Search for the cell housing the specified text and yield its (x, y) center coordinate. 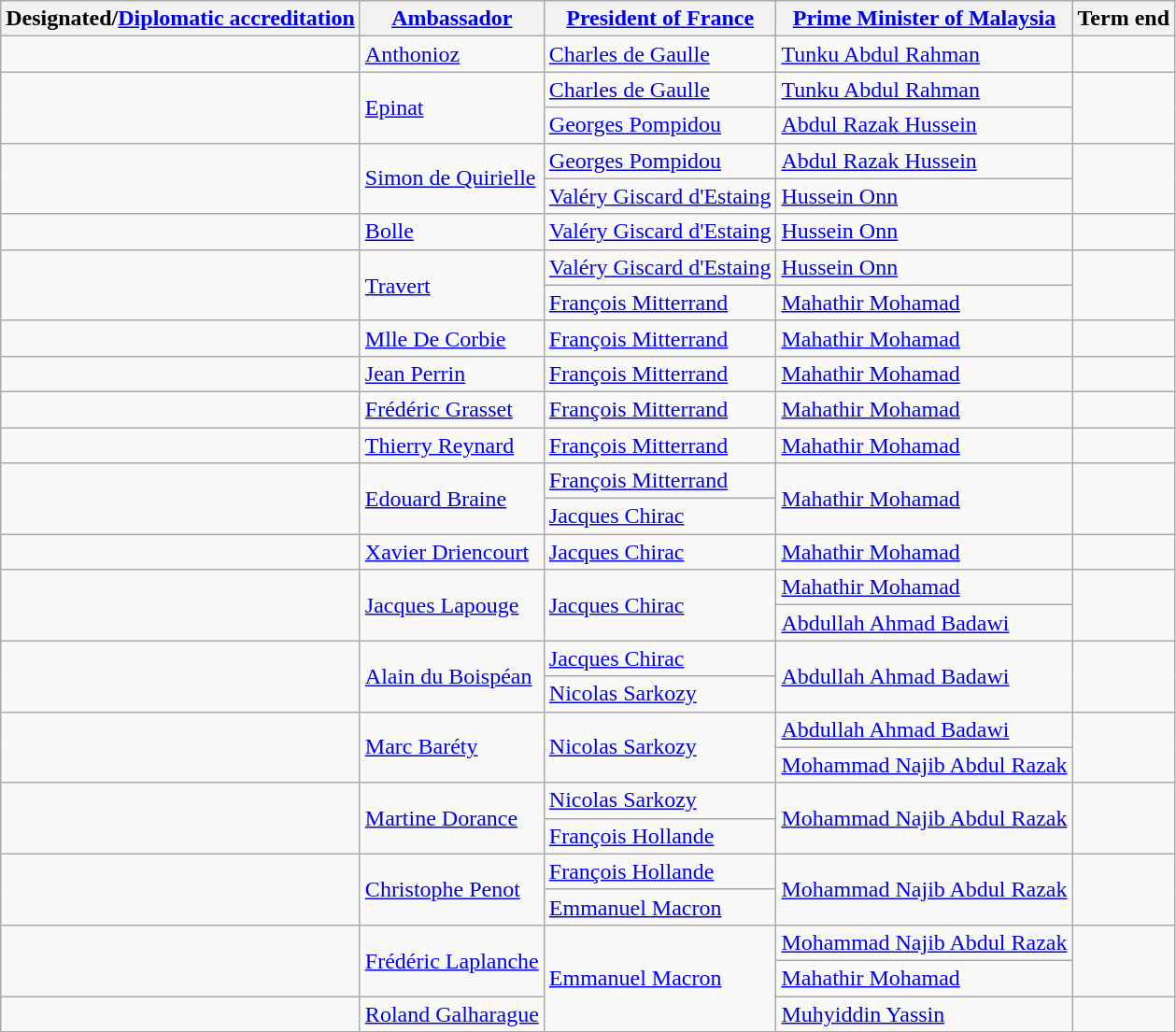
Frédéric Grasset (452, 409)
Edouard Braine (452, 499)
Thierry Reynard (452, 445)
Simon de Quirielle (452, 178)
Travert (452, 285)
Epinat (452, 107)
Martine Dorance (452, 818)
Alain du Boispéan (452, 676)
Christophe Penot (452, 889)
Anthonioz (452, 54)
Bolle (452, 232)
Frédéric Laplanche (452, 960)
President of France (659, 19)
Ambassador (452, 19)
Marc Baréty (452, 747)
Jacques Lapouge (452, 605)
Muhyiddin Yassin (925, 1013)
Roland Galharague (452, 1013)
Prime Minister of Malaysia (925, 19)
Xavier Driencourt (452, 552)
Mlle De Corbie (452, 338)
Jean Perrin (452, 374)
Designated/Diplomatic accreditation (181, 19)
Term end (1124, 19)
